Return the [x, y] coordinate for the center point of the cell that contains the specified text.  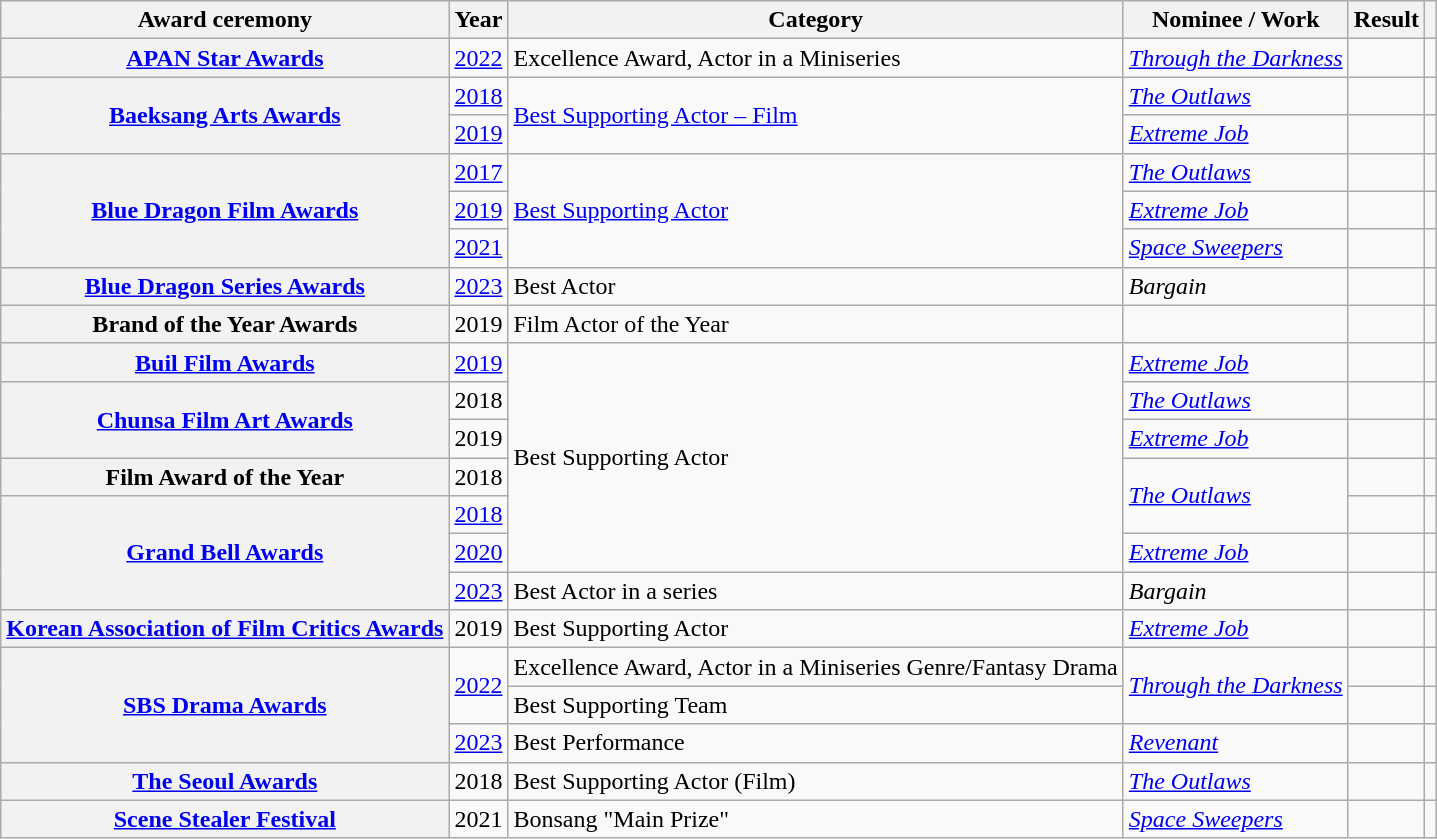
APAN Star Awards [225, 58]
The Seoul Awards [225, 781]
Best Actor in a series [816, 591]
Baeksang Arts Awards [225, 115]
Grand Bell Awards [225, 553]
Result [1386, 20]
Year [478, 20]
Best Supporting Actor – Film [816, 115]
Excellence Award, Actor in a Miniseries Genre/Fantasy Drama [816, 667]
Nominee / Work [1236, 20]
Chunsa Film Art Awards [225, 419]
Best Supporting Team [816, 705]
Best Actor [816, 286]
Brand of the Year Awards [225, 324]
Film Award of the Year [225, 477]
Blue Dragon Film Awards [225, 210]
Film Actor of the Year [816, 324]
Best Performance [816, 743]
Award ceremony [225, 20]
2020 [478, 553]
Revenant [1236, 743]
Buil Film Awards [225, 362]
2017 [478, 172]
Korean Association of Film Critics Awards [225, 629]
Bonsang "Main Prize" [816, 819]
Scene Stealer Festival [225, 819]
Blue Dragon Series Awards [225, 286]
Excellence Award, Actor in a Miniseries [816, 58]
Best Supporting Actor (Film) [816, 781]
SBS Drama Awards [225, 705]
Category [816, 20]
